For the text-containing cell, return its midpoint in [X, Y] coordinate format. 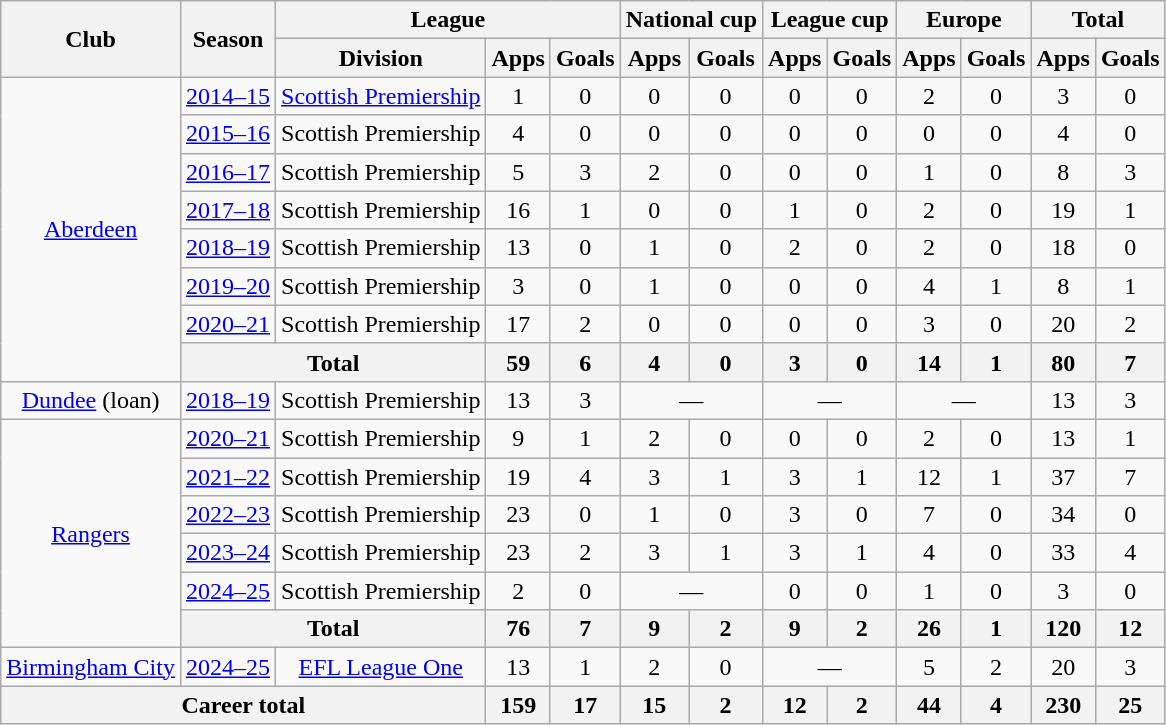
League [448, 20]
6 [585, 362]
2016–17 [228, 172]
34 [1063, 515]
Dundee (loan) [91, 400]
EFL League One [381, 667]
2022–23 [228, 515]
Birmingham City [91, 667]
159 [518, 705]
14 [929, 362]
2017–18 [228, 210]
26 [929, 629]
37 [1063, 477]
15 [654, 705]
Season [228, 39]
59 [518, 362]
Rangers [91, 533]
16 [518, 210]
2023–24 [228, 553]
Division [381, 58]
Aberdeen [91, 229]
25 [1130, 705]
76 [518, 629]
League cup [830, 20]
2021–22 [228, 477]
18 [1063, 248]
Club [91, 39]
2014–15 [228, 96]
Europe [964, 20]
230 [1063, 705]
Career total [244, 705]
2015–16 [228, 134]
80 [1063, 362]
33 [1063, 553]
2019–20 [228, 286]
National cup [691, 20]
44 [929, 705]
120 [1063, 629]
